Capture the cell that displays the provided text and extract its (x, y) central coordinate. 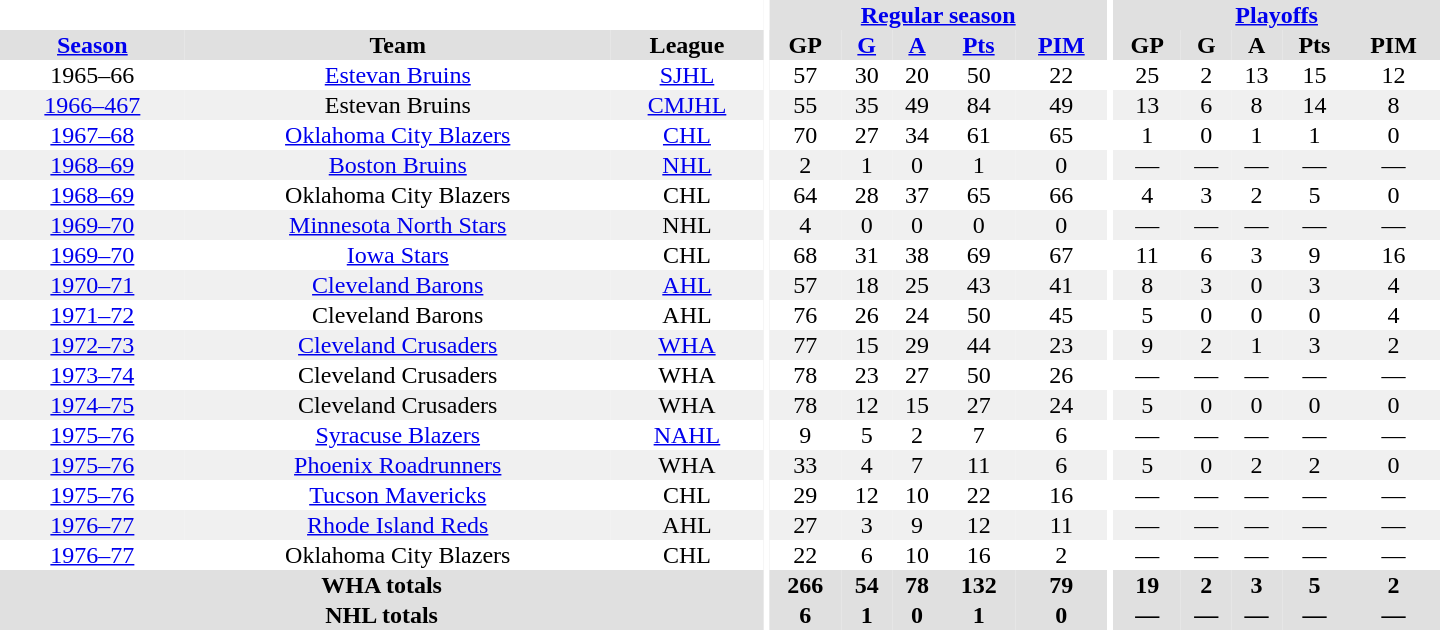
132 (978, 585)
14 (1314, 105)
NAHL (687, 435)
67 (1062, 255)
Phoenix Roadrunners (398, 465)
Syracuse Blazers (398, 435)
Playoffs (1276, 15)
28 (867, 195)
Team (398, 45)
35 (867, 105)
69 (978, 255)
66 (1062, 195)
33 (806, 465)
266 (806, 585)
Minnesota North Stars (398, 225)
84 (978, 105)
37 (917, 195)
64 (806, 195)
1973–74 (92, 375)
20 (917, 75)
45 (1062, 315)
41 (1062, 285)
1967–68 (92, 135)
61 (978, 135)
43 (978, 285)
1966–467 (92, 105)
44 (978, 345)
WHA totals (382, 585)
Tucson Mavericks (398, 495)
Iowa Stars (398, 255)
54 (867, 585)
31 (867, 255)
1971–72 (92, 315)
18 (867, 285)
Boston Bruins (398, 165)
CMJHL (687, 105)
1965–66 (92, 75)
70 (806, 135)
Regular season (938, 15)
1974–75 (92, 405)
77 (806, 345)
68 (806, 255)
NHL totals (382, 615)
1970–71 (92, 285)
55 (806, 105)
30 (867, 75)
Rhode Island Reds (398, 525)
76 (806, 315)
League (687, 45)
Season (92, 45)
34 (917, 135)
79 (1062, 585)
19 (1147, 585)
38 (917, 255)
SJHL (687, 75)
1972–73 (92, 345)
